Detect which cell encompasses the target text, then output its (X, Y) center coordinate. 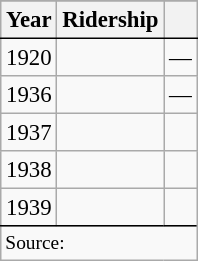
1920 (29, 58)
1939 (29, 208)
Year (29, 20)
Source: (99, 242)
1937 (29, 133)
Ridership (110, 20)
1938 (29, 170)
1936 (29, 95)
